Identify which cell holds the provided text, then report its [X, Y] central coordinate. 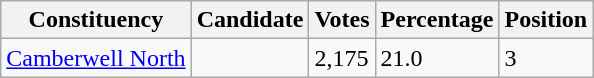
2,175 [342, 58]
3 [546, 58]
Camberwell North [96, 58]
21.0 [437, 58]
Position [546, 20]
Candidate [250, 20]
Votes [342, 20]
Percentage [437, 20]
Constituency [96, 20]
